Pinpoint the cell where the given text exists, returning its [X, Y] midpoint coordinate. 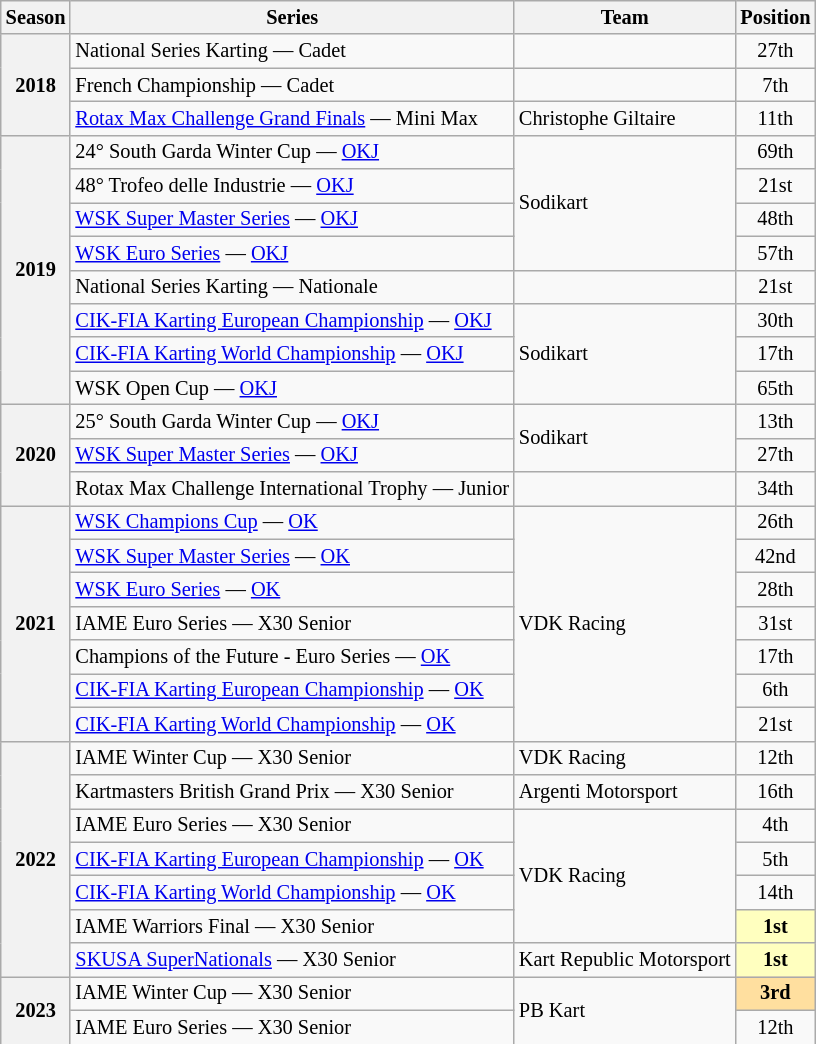
Position [775, 17]
WSK Open Cup — OKJ [292, 388]
French Championship — Cadet [292, 85]
IAME Warriors Final — X30 Senior [292, 926]
2018 [36, 84]
National Series Karting — Cadet [292, 51]
CIK-FIA Karting World Championship — OKJ [292, 354]
2022 [36, 859]
Rotax Max Challenge International Trophy — Junior [292, 489]
Team [624, 17]
11th [775, 118]
Champions of the Future - Euro Series — OK [292, 657]
SKUSA SuperNationals — X30 Senior [292, 960]
WSK Euro Series — OKJ [292, 253]
Argenti Motorsport [624, 791]
13th [775, 421]
2023 [36, 1010]
National Series Karting — Nationale [292, 287]
65th [775, 388]
30th [775, 320]
6th [775, 690]
69th [775, 152]
2021 [36, 623]
4th [775, 825]
2020 [36, 454]
42nd [775, 556]
48th [775, 219]
5th [775, 859]
CIK-FIA Karting European Championship — OKJ [292, 320]
Series [292, 17]
WSK Euro Series — OK [292, 589]
PB Kart [624, 1010]
48° Trofeo delle Industrie — OKJ [292, 186]
3rd [775, 993]
Kart Republic Motorsport [624, 960]
24° South Garda Winter Cup — OKJ [292, 152]
Kartmasters British Grand Prix — X30 Senior [292, 791]
7th [775, 85]
Rotax Max Challenge Grand Finals — Mini Max [292, 118]
Christophe Giltaire [624, 118]
14th [775, 892]
Season [36, 17]
26th [775, 522]
25° South Garda Winter Cup — OKJ [292, 421]
57th [775, 253]
2019 [36, 270]
16th [775, 791]
WSK Champions Cup — OK [292, 522]
28th [775, 589]
31st [775, 623]
34th [775, 489]
WSK Super Master Series — OK [292, 556]
